Identify which cell holds the provided text, then report its [x, y] central coordinate. 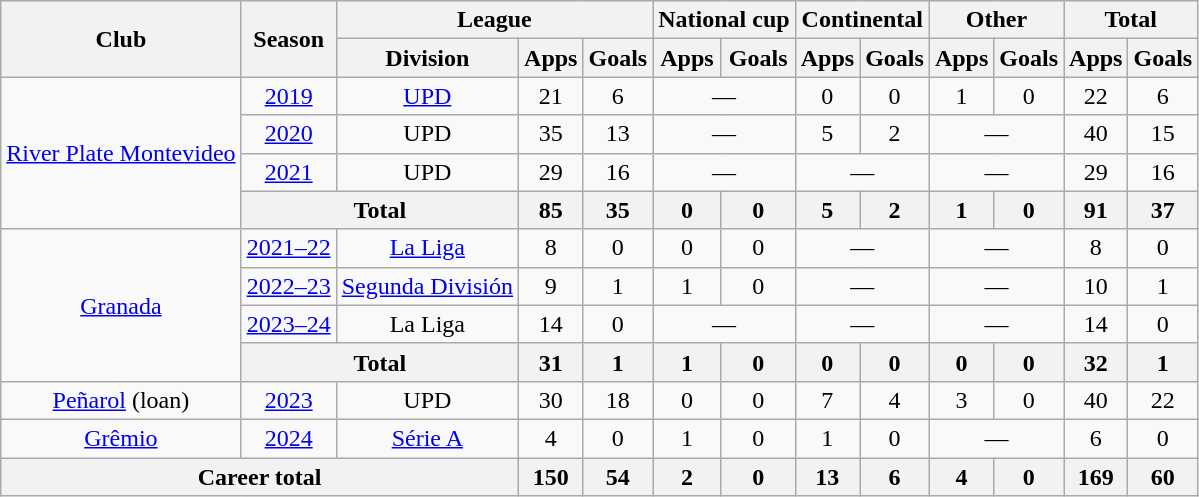
2023–24 [288, 324]
Granada [121, 305]
Season [288, 39]
2024 [288, 438]
85 [551, 210]
60 [1163, 477]
2023 [288, 400]
2021 [288, 172]
National cup [724, 20]
91 [1096, 210]
169 [1096, 477]
2019 [288, 96]
30 [551, 400]
10 [1096, 286]
League [494, 20]
Club [121, 39]
2020 [288, 134]
Segunda División [427, 286]
18 [618, 400]
31 [551, 362]
37 [1163, 210]
3 [961, 400]
150 [551, 477]
54 [618, 477]
Continental [862, 20]
2021–22 [288, 248]
21 [551, 96]
15 [1163, 134]
9 [551, 286]
Grêmio [121, 438]
River Plate Montevideo [121, 153]
32 [1096, 362]
Career total [260, 477]
Other [996, 20]
Peñarol (loan) [121, 400]
2022–23 [288, 286]
Division [427, 58]
Série A [427, 438]
7 [827, 400]
